Search for the cell housing the specified text and yield its [x, y] center coordinate. 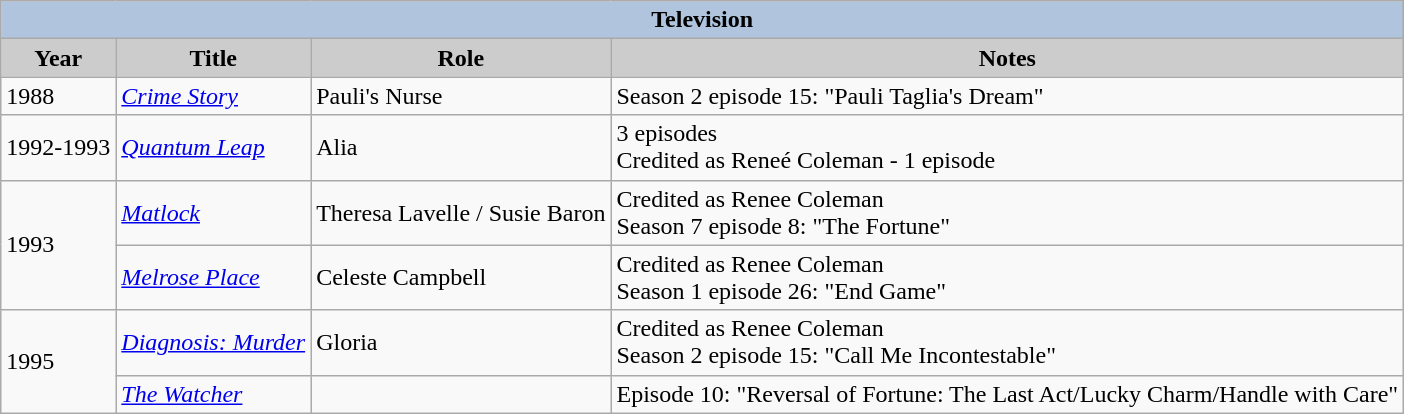
Season 2 episode 15: "Pauli Taglia's Dream" [1008, 96]
Celeste Campbell [461, 278]
1993 [58, 245]
Melrose Place [214, 278]
Theresa Lavelle / Susie Baron [461, 212]
Title [214, 58]
Episode 10: "Reversal of Fortune: The Last Act/Lucky Charm/Handle with Care" [1008, 394]
The Watcher [214, 394]
Quantum Leap [214, 148]
Television [702, 20]
Alia [461, 148]
Crime Story [214, 96]
Matlock [214, 212]
Gloria [461, 342]
Credited as Renee Coleman Season 2 episode 15: "Call Me Incontestable" [1008, 342]
Role [461, 58]
1988 [58, 96]
Pauli's Nurse [461, 96]
Notes [1008, 58]
Credited as Renee Coleman Season 1 episode 26: "End Game" [1008, 278]
1995 [58, 362]
Diagnosis: Murder [214, 342]
1992-1993 [58, 148]
Year [58, 58]
3 episodes Credited as Reneé Coleman - 1 episode [1008, 148]
Credited as Renee Coleman Season 7 episode 8: "The Fortune" [1008, 212]
